Provide the (X, Y) coordinate of the cell's center where the given text is located.  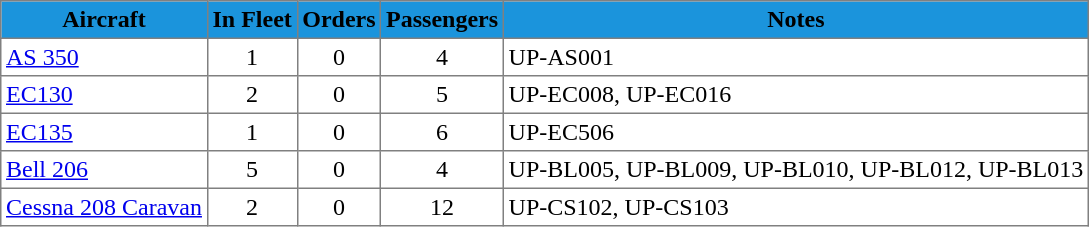
Passengers (442, 20)
12 (442, 207)
Aircraft (104, 20)
AS 350 (104, 57)
UP-CS102, UP-CS103 (796, 207)
Orders (339, 20)
Notes (796, 20)
UP-EC506 (796, 132)
EC135 (104, 132)
Cessna 208 Caravan (104, 207)
Bell 206 (104, 170)
UP-BL005, UP-BL009, UP-BL010, UP-BL012, UP-BL013 (796, 170)
6 (442, 132)
UP-EC008, UP-EC016 (796, 95)
EC130 (104, 95)
In Fleet (252, 20)
UP-AS001 (796, 57)
